Return the (X, Y) coordinate for the center point of the cell that contains the specified text.  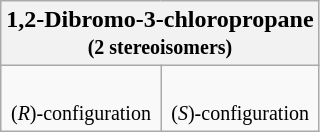
(R)-configuration (81, 98)
1,2-Dibromo-3-chloropropane(2 stereoisomers) (160, 34)
(S)-configuration (240, 98)
